Detect which cell encompasses the target text, then output its [X, Y] center coordinate. 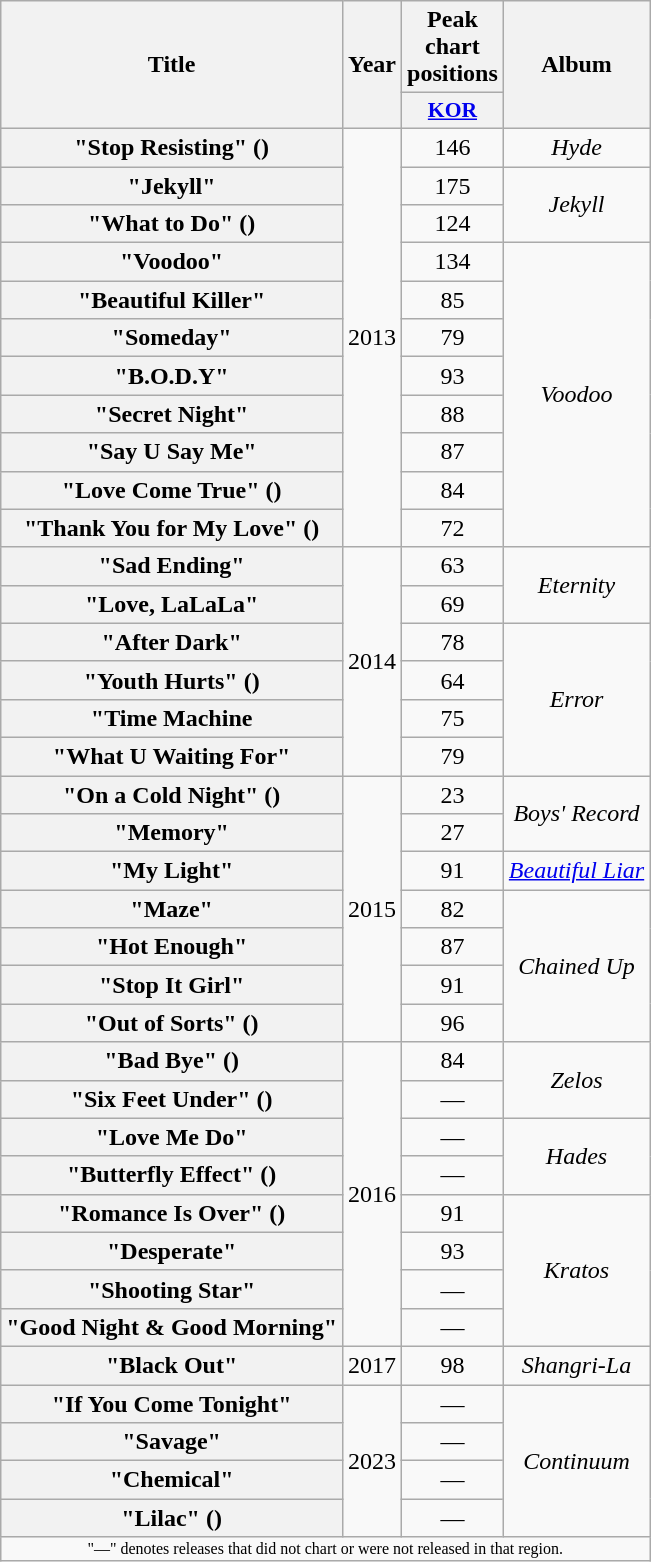
Error [576, 699]
"Love Come True" () [172, 490]
"Sad Ending" [172, 566]
134 [453, 262]
Peakchartpositions [453, 47]
2023 [372, 1460]
Beautiful Liar [576, 871]
"Jekyll" [172, 185]
"Love Me Do" [172, 1137]
146 [453, 147]
"What U Waiting For" [172, 756]
"Black Out" [172, 1365]
"My Light" [172, 871]
Kratos [576, 1270]
96 [453, 1023]
175 [453, 185]
"Good Night & Good Morning" [172, 1327]
"Savage" [172, 1442]
64 [453, 680]
"Stop Resisting" () [172, 147]
"Hot Enough" [172, 947]
2015 [372, 909]
"Someday" [172, 338]
82 [453, 909]
"What to Do" () [172, 224]
23 [453, 795]
Continuum [576, 1460]
98 [453, 1365]
"Memory" [172, 833]
72 [453, 528]
"Six Feet Under" () [172, 1099]
"Lilac" () [172, 1518]
27 [453, 833]
"Shooting Star" [172, 1289]
Shangri-La [576, 1365]
"Bad Bye" () [172, 1061]
Hades [576, 1156]
"Youth Hurts" () [172, 680]
"—" denotes releases that did not chart or were not released in that region. [326, 1549]
88 [453, 414]
"Love, LaLaLa" [172, 604]
"After Dark" [172, 642]
Album [576, 65]
"Romance Is Over" () [172, 1213]
KOR [453, 111]
"Thank You for My Love" () [172, 528]
124 [453, 224]
2017 [372, 1365]
2013 [372, 338]
"On a Cold Night" () [172, 795]
2016 [372, 1194]
69 [453, 604]
"Out of Sorts" () [172, 1023]
Title [172, 65]
"Say U Say Me" [172, 452]
85 [453, 300]
Zelos [576, 1080]
75 [453, 718]
"Time Machine [172, 718]
63 [453, 566]
"Butterfly Effect" () [172, 1175]
Voodoo [576, 395]
Jekyll [576, 204]
"Desperate" [172, 1251]
2014 [372, 661]
Eternity [576, 585]
"Chemical" [172, 1480]
Hyde [576, 147]
"Maze" [172, 909]
Year [372, 65]
"Secret Night" [172, 414]
"B.O.D.Y" [172, 376]
78 [453, 642]
Boys' Record [576, 814]
"Beautiful Killer" [172, 300]
"Voodoo" [172, 262]
Chained Up [576, 966]
"If You Come Tonight" [172, 1403]
"Stop It Girl" [172, 985]
